Identify which cell holds the provided text, then report its (X, Y) central coordinate. 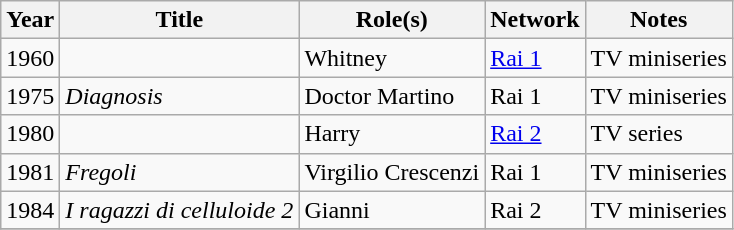
Notes (658, 20)
Network (535, 20)
Fregoli (180, 172)
TV series (658, 134)
1960 (30, 58)
1981 (30, 172)
Role(s) (392, 20)
Doctor Martino (392, 96)
1975 (30, 96)
1984 (30, 210)
Diagnosis (180, 96)
Year (30, 20)
Whitney (392, 58)
Harry (392, 134)
Virgilio Crescenzi (392, 172)
1980 (30, 134)
Gianni (392, 210)
I ragazzi di celluloide 2 (180, 210)
Title (180, 20)
